Identify which cell holds the provided text, then report its [x, y] central coordinate. 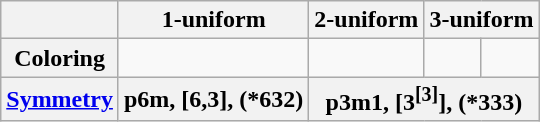
2-uniform [366, 20]
p6m, [6,3], (*632) [213, 100]
Coloring [60, 58]
Symmetry [60, 100]
1-uniform [213, 20]
3-uniform [482, 20]
p3m1, [3[3]], (*333) [424, 100]
